Return the [x, y] coordinate for the center point of the cell that contains the specified text.  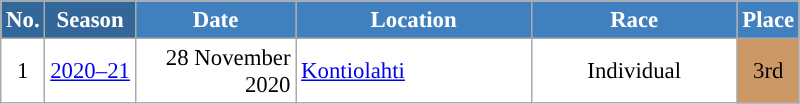
1 [23, 72]
Location [414, 20]
3rd [768, 72]
Individual [634, 72]
Season [90, 20]
No. [23, 20]
Date [216, 20]
Kontiolahti [414, 72]
Race [634, 20]
Place [768, 20]
28 November 2020 [216, 72]
2020–21 [90, 72]
